Pinpoint the cell where the given text exists, returning its [x, y] midpoint coordinate. 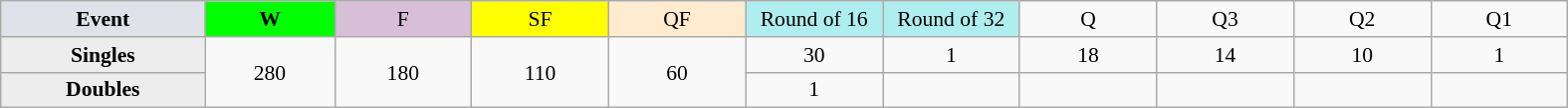
Q [1088, 19]
30 [814, 55]
60 [677, 72]
Doubles [104, 90]
Singles [104, 55]
Q2 [1362, 19]
W [270, 19]
Round of 16 [814, 19]
10 [1362, 55]
Event [104, 19]
QF [677, 19]
14 [1226, 55]
SF [541, 19]
F [403, 19]
110 [541, 72]
Q3 [1226, 19]
280 [270, 72]
Q1 [1499, 19]
Round of 32 [951, 19]
180 [403, 72]
18 [1088, 55]
